Find where the given text appears and provide that cell's center as (X, Y) coordinate. 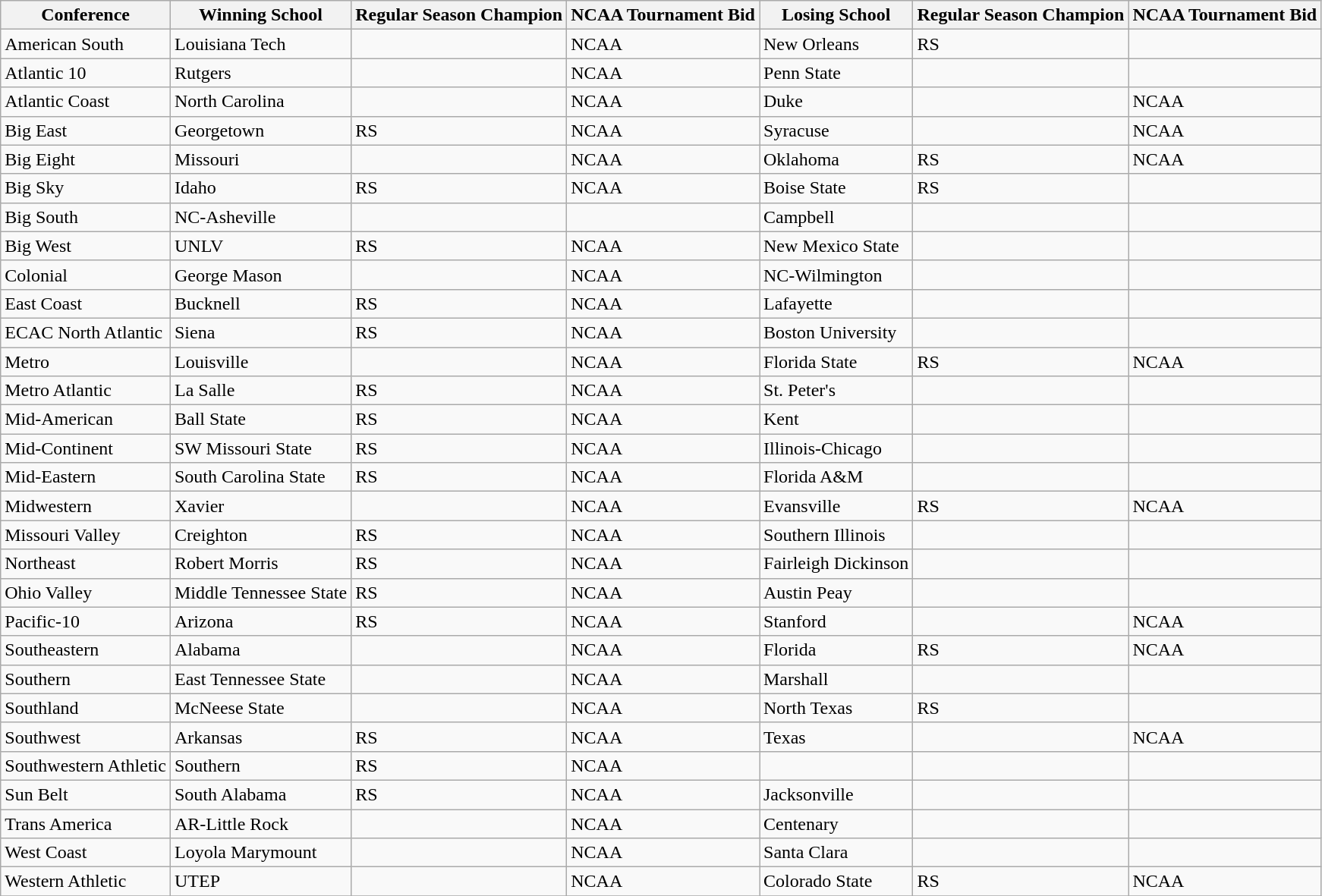
Conference (86, 15)
West Coast (86, 853)
Arkansas (260, 737)
Centenary (836, 823)
Southwestern Athletic (86, 766)
Big East (86, 130)
Alabama (260, 650)
Oklahoma (836, 159)
George Mason (260, 275)
Big South (86, 217)
Evansville (836, 506)
North Texas (836, 708)
AR-Little Rock (260, 823)
SW Missouri State (260, 448)
Metro (86, 362)
Texas (836, 737)
Missouri (260, 159)
Colonial (86, 275)
Big West (86, 246)
Western Athletic (86, 882)
Pacific-10 (86, 621)
Jacksonville (836, 794)
ECAC North Atlantic (86, 332)
Big Eight (86, 159)
Louisville (260, 362)
Southwest (86, 737)
East Tennessee State (260, 679)
Idaho (260, 188)
Losing School (836, 15)
St. Peter's (836, 391)
Mid-Continent (86, 448)
Atlantic 10 (86, 73)
Metro Atlantic (86, 391)
Northeast (86, 564)
Sun Belt (86, 794)
Georgetown (260, 130)
Robert Morris (260, 564)
Austin Peay (836, 593)
Atlantic Coast (86, 102)
Creighton (260, 535)
South Carolina State (260, 477)
Winning School (260, 15)
South Alabama (260, 794)
Lafayette (836, 303)
New Mexico State (836, 246)
Fairleigh Dickinson (836, 564)
Mid-Eastern (86, 477)
Louisiana Tech (260, 44)
Ohio Valley (86, 593)
McNeese State (260, 708)
New Orleans (836, 44)
Syracuse (836, 130)
Bucknell (260, 303)
Southland (86, 708)
Florida (836, 650)
Loyola Marymount (260, 853)
Penn State (836, 73)
UNLV (260, 246)
Arizona (260, 621)
NC-Wilmington (836, 275)
UTEP (260, 882)
Missouri Valley (86, 535)
Siena (260, 332)
Stanford (836, 621)
Santa Clara (836, 853)
Rutgers (260, 73)
American South (86, 44)
Trans America (86, 823)
Midwestern (86, 506)
East Coast (86, 303)
Boston University (836, 332)
Colorado State (836, 882)
Duke (836, 102)
Boise State (836, 188)
Florida A&M (836, 477)
Middle Tennessee State (260, 593)
Ball State (260, 420)
La Salle (260, 391)
Campbell (836, 217)
Kent (836, 420)
Big Sky (86, 188)
North Carolina (260, 102)
Mid-American (86, 420)
Southern Illinois (836, 535)
NC-Asheville (260, 217)
Xavier (260, 506)
Illinois-Chicago (836, 448)
Marshall (836, 679)
Florida State (836, 362)
Southeastern (86, 650)
